Return the [X, Y] coordinate for the center point of the cell that contains the specified text.  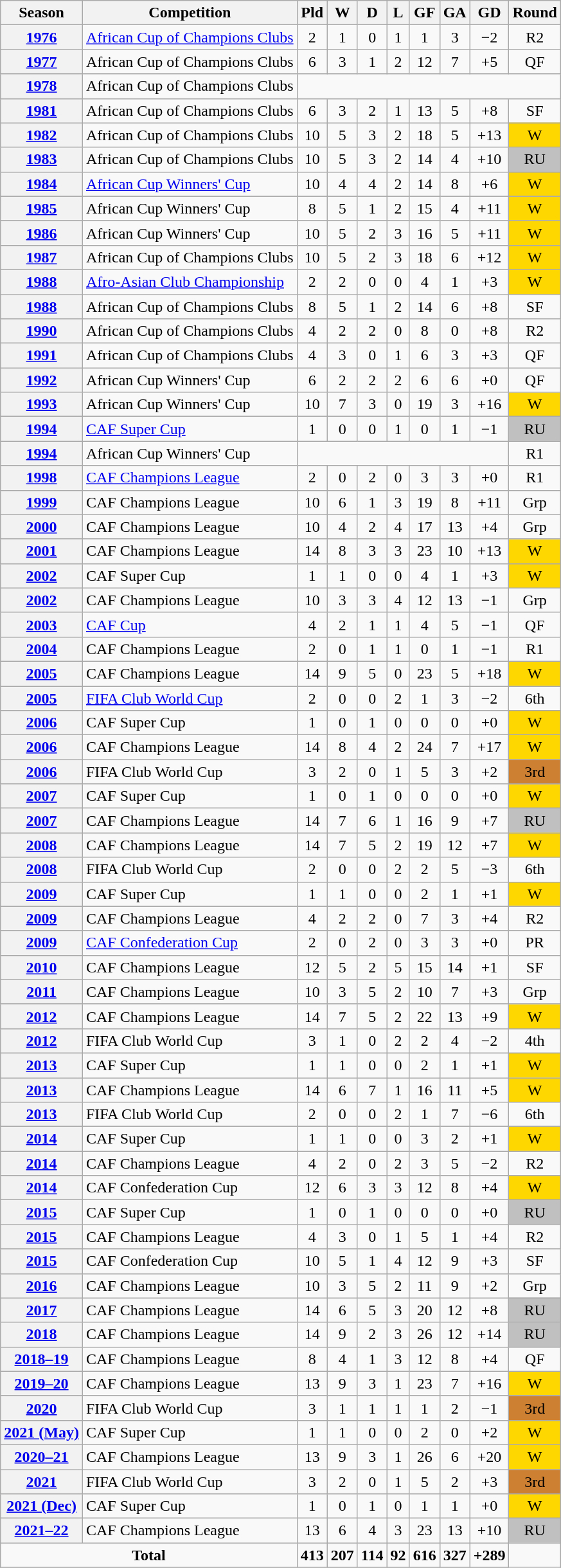
1990 [42, 331]
2001 [42, 551]
PR [535, 943]
24 [424, 747]
2010 [42, 967]
1982 [42, 135]
1978 [42, 86]
D [372, 13]
1977 [42, 62]
2018 [42, 1335]
−3 [490, 870]
2021 (May) [42, 1432]
2017 [42, 1310]
−6 [490, 1115]
2003 [42, 624]
+12 [490, 257]
+14 [490, 1335]
413 [312, 1555]
GF [424, 13]
17 [424, 527]
Season [42, 13]
20 [424, 1310]
GD [490, 13]
4th [535, 1041]
+20 [490, 1457]
1998 [42, 478]
327 [455, 1555]
Competition [190, 13]
22 [424, 1016]
2021 (Dec) [42, 1506]
L [398, 13]
1993 [42, 405]
2020 [42, 1408]
2020–21 [42, 1457]
Pld [312, 13]
1987 [42, 257]
Total [149, 1555]
2018–19 [42, 1359]
Afro-Asian Club Championship [190, 282]
2021–22 [42, 1531]
1983 [42, 160]
207 [342, 1555]
+18 [490, 673]
1976 [42, 37]
2011 [42, 992]
1992 [42, 380]
1981 [42, 111]
Round [535, 13]
1986 [42, 233]
+17 [490, 747]
1984 [42, 184]
2000 [42, 527]
1991 [42, 356]
2004 [42, 649]
+6 [490, 184]
1999 [42, 502]
+289 [490, 1555]
2021 [42, 1481]
2016 [42, 1286]
2019–20 [42, 1383]
114 [372, 1555]
1985 [42, 208]
CAF Cup [190, 624]
616 [424, 1555]
92 [398, 1555]
GA [455, 13]
+9 [490, 1016]
